Scan for the cell matching the given text and deliver its (X, Y) coordinate at center. 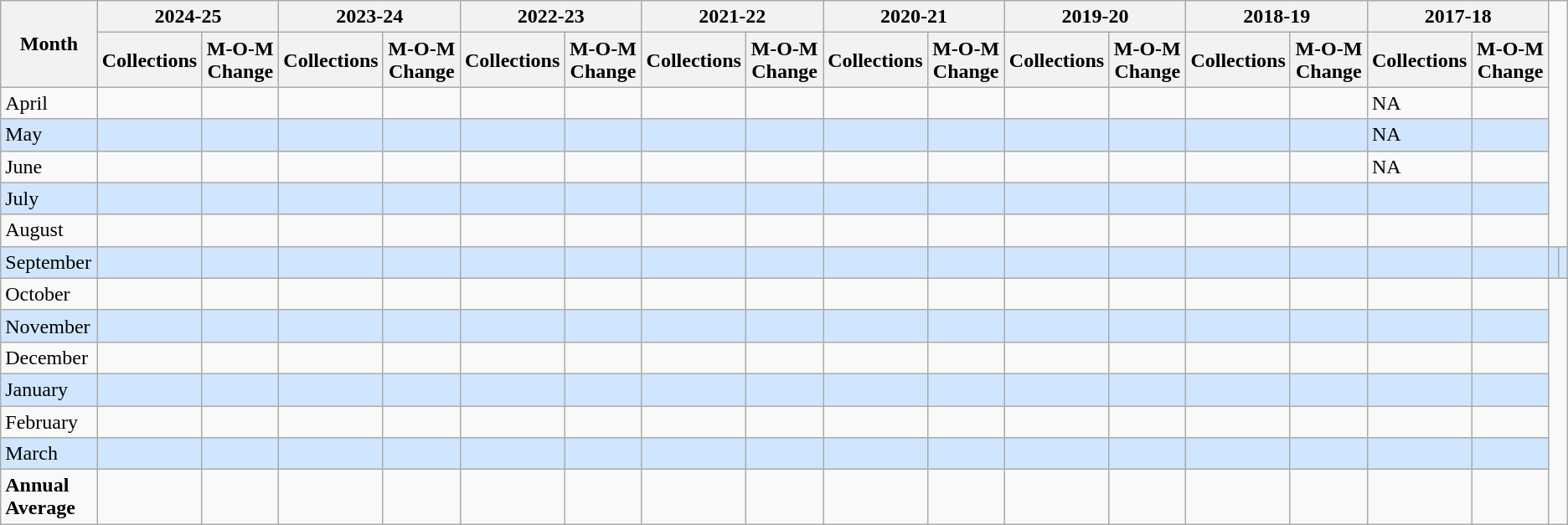
June (49, 167)
2021-22 (732, 17)
2018-19 (1277, 17)
2023-24 (370, 17)
July (49, 198)
2019-20 (1096, 17)
January (49, 389)
2020-21 (915, 17)
Annual Average (49, 497)
March (49, 454)
2022-23 (551, 17)
Month (49, 44)
February (49, 421)
December (49, 358)
April (49, 103)
May (49, 135)
2024-25 (188, 17)
September (49, 262)
August (49, 230)
November (49, 326)
October (49, 294)
2017-18 (1457, 17)
